Scan for the cell matching the given text and deliver its [X, Y] coordinate at center. 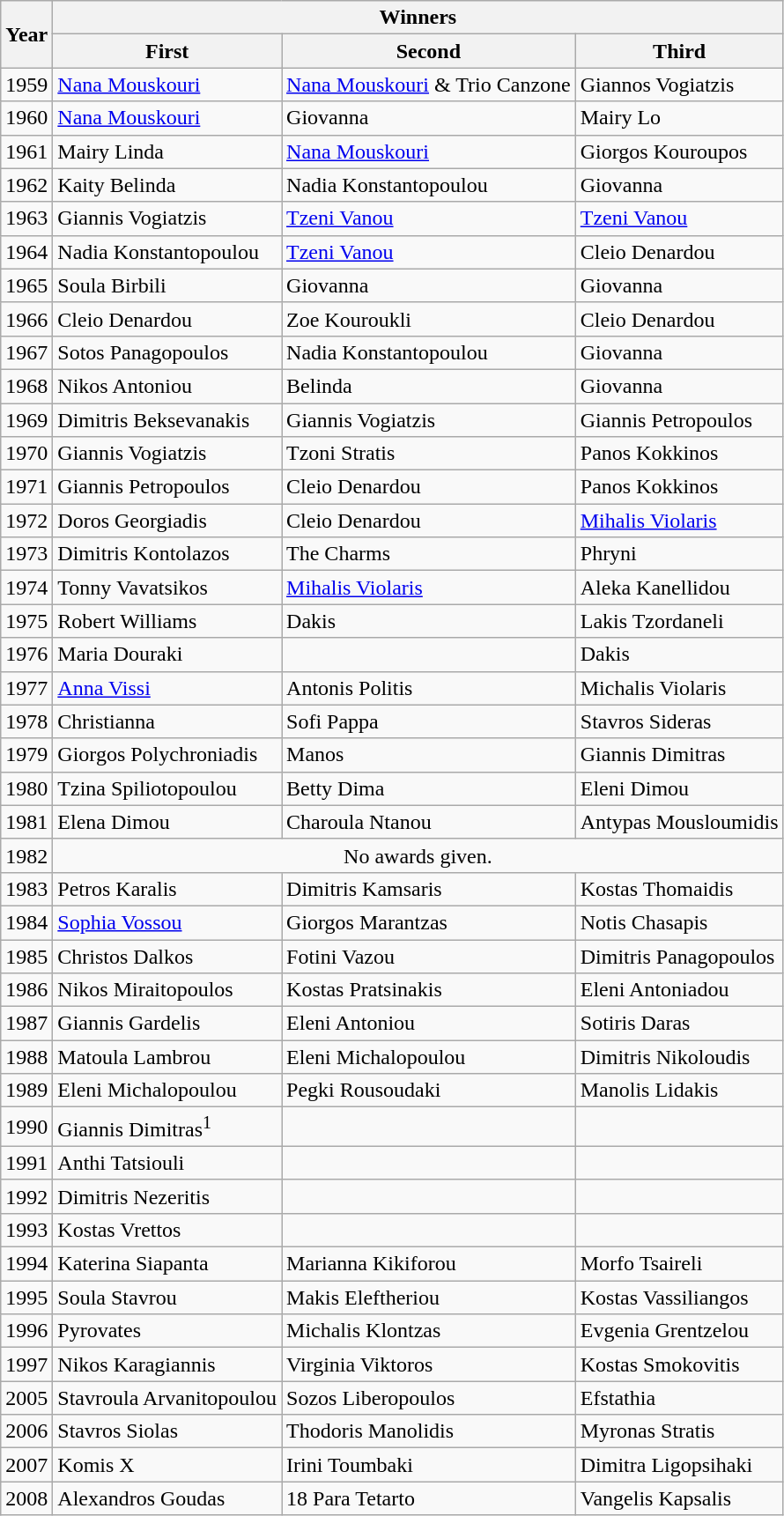
Tonny Vavatsikos [167, 588]
Antypas Mousloumidis [679, 822]
Giannos Vogiatzis [679, 85]
1990 [26, 1128]
Stavros Siolas [167, 1431]
1988 [26, 1057]
Dimitris Nezeritis [167, 1196]
Virginia Viktoros [429, 1364]
Soula Stavrou [167, 1298]
Antonis Politis [429, 688]
2008 [26, 1498]
1987 [26, 1024]
Robert Williams [167, 621]
1983 [26, 889]
1959 [26, 85]
Giorgos Marantzas [429, 922]
Maria Douraki [167, 654]
Kostas Vassiliangos [679, 1298]
Sotos Panagopoulos [167, 352]
2007 [26, 1465]
Aleka Kanellidou [679, 588]
Dimitra Ligopsihaki [679, 1465]
Giannis Gardelis [167, 1024]
Mairy Linda [167, 152]
Phryni [679, 554]
Giorgos Kouroupos [679, 152]
Makis Eleftheriou [429, 1298]
Giannis Dimitras [679, 755]
1964 [26, 252]
Sophia Vossou [167, 922]
Belinda [429, 386]
1977 [26, 688]
1968 [26, 386]
Stavroula Arvanitopoulou [167, 1398]
Matoula Lambrou [167, 1057]
Betty Dima [429, 788]
Nikos Miraitopoulos [167, 990]
Kostas Vrettos [167, 1230]
Manolis Lidakis [679, 1091]
Nana Mouskouri & Trio Canzone [429, 85]
Vangelis Kapsalis [679, 1498]
1971 [26, 487]
1995 [26, 1298]
1975 [26, 621]
Dimitris Panagopoulos [679, 956]
1982 [26, 855]
Year [26, 34]
Charoula Ntanou [429, 822]
Sofi Pappa [429, 721]
Efstathia [679, 1398]
Thodoris Manolidis [429, 1431]
1997 [26, 1364]
Irini Toumbaki [429, 1465]
18 Para Tetarto [429, 1498]
Sotiris Daras [679, 1024]
Tzina Spiliotopoulou [167, 788]
1962 [26, 185]
Komis X [167, 1465]
Christos Dalkos [167, 956]
1992 [26, 1196]
Fotini Vazou [429, 956]
1972 [26, 521]
Kostas Pratsinakis [429, 990]
Petros Karalis [167, 889]
Lakis Tzordaneli [679, 621]
Elena Dimou [167, 822]
1980 [26, 788]
1993 [26, 1230]
Eleni Antoniou [429, 1024]
1973 [26, 554]
1976 [26, 654]
2006 [26, 1431]
1996 [26, 1331]
Kostas Thomaidis [679, 889]
1967 [26, 352]
Stavros Sideras [679, 721]
Zoe Kouroukli [429, 319]
1970 [26, 454]
1984 [26, 922]
Dimitris Kontolazos [167, 554]
Kostas Smokovitis [679, 1364]
Dimitris Kamsaris [429, 889]
Morfo Tsaireli [679, 1264]
Evgenia Grentzelou [679, 1331]
Mairy Lo [679, 118]
Anthi Tatsiouli [167, 1163]
No awards given. [418, 855]
Giorgos Polychroniadis [167, 755]
Christianna [167, 721]
Eleni Dimou [679, 788]
Alexandros Goudas [167, 1498]
1981 [26, 822]
1985 [26, 956]
1969 [26, 420]
2005 [26, 1398]
1963 [26, 218]
Sozos Liberopoulos [429, 1398]
Pegki Rousoudaki [429, 1091]
Nikos Karagiannis [167, 1364]
1965 [26, 285]
Tzoni Stratis [429, 454]
Eleni Antoniadou [679, 990]
Dimitris Beksevanakis [167, 420]
1994 [26, 1264]
Kaity Belinda [167, 185]
Soula Birbili [167, 285]
1960 [26, 118]
1978 [26, 721]
Michalis Violaris [679, 688]
Marianna Kikiforou [429, 1264]
1979 [26, 755]
Notis Chasapis [679, 922]
Pyrovates [167, 1331]
Second [429, 51]
Myronas Stratis [679, 1431]
Manos [429, 755]
Giannis Dimitras1 [167, 1128]
Nikos Antoniou [167, 386]
Winners [418, 18]
First [167, 51]
Katerina Siapanta [167, 1264]
Doros Georgiadis [167, 521]
1966 [26, 319]
Third [679, 51]
1974 [26, 588]
1991 [26, 1163]
Michalis Klontzas [429, 1331]
Dimitris Nikoloudis [679, 1057]
1986 [26, 990]
The Charms [429, 554]
1989 [26, 1091]
Anna Vissi [167, 688]
1961 [26, 152]
